Determine the (X, Y) coordinate at the center of the cell enclosing the given text.  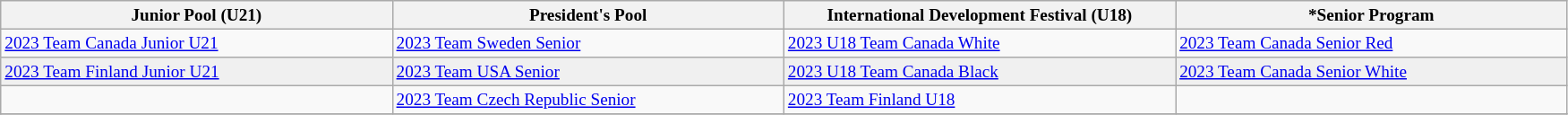
2023 Team USA Senior (587, 72)
2023 Team Finland Junior U21 (197, 72)
President's Pool (587, 15)
Junior Pool (U21) (197, 15)
*Senior Program (1372, 15)
2023 Team Canada Junior U21 (197, 43)
2023 U18 Team Canada White (980, 43)
2023 Team Canada Senior White (1372, 72)
2023 Team Sweden Senior (587, 43)
2023 Team Canada Senior Red (1372, 43)
2023 Team Finland U18 (980, 100)
International Development Festival (U18) (980, 15)
2023 U18 Team Canada Black (980, 72)
2023 Team Czech Republic Senior (587, 100)
